Search for the cell housing the specified text and yield its (x, y) center coordinate. 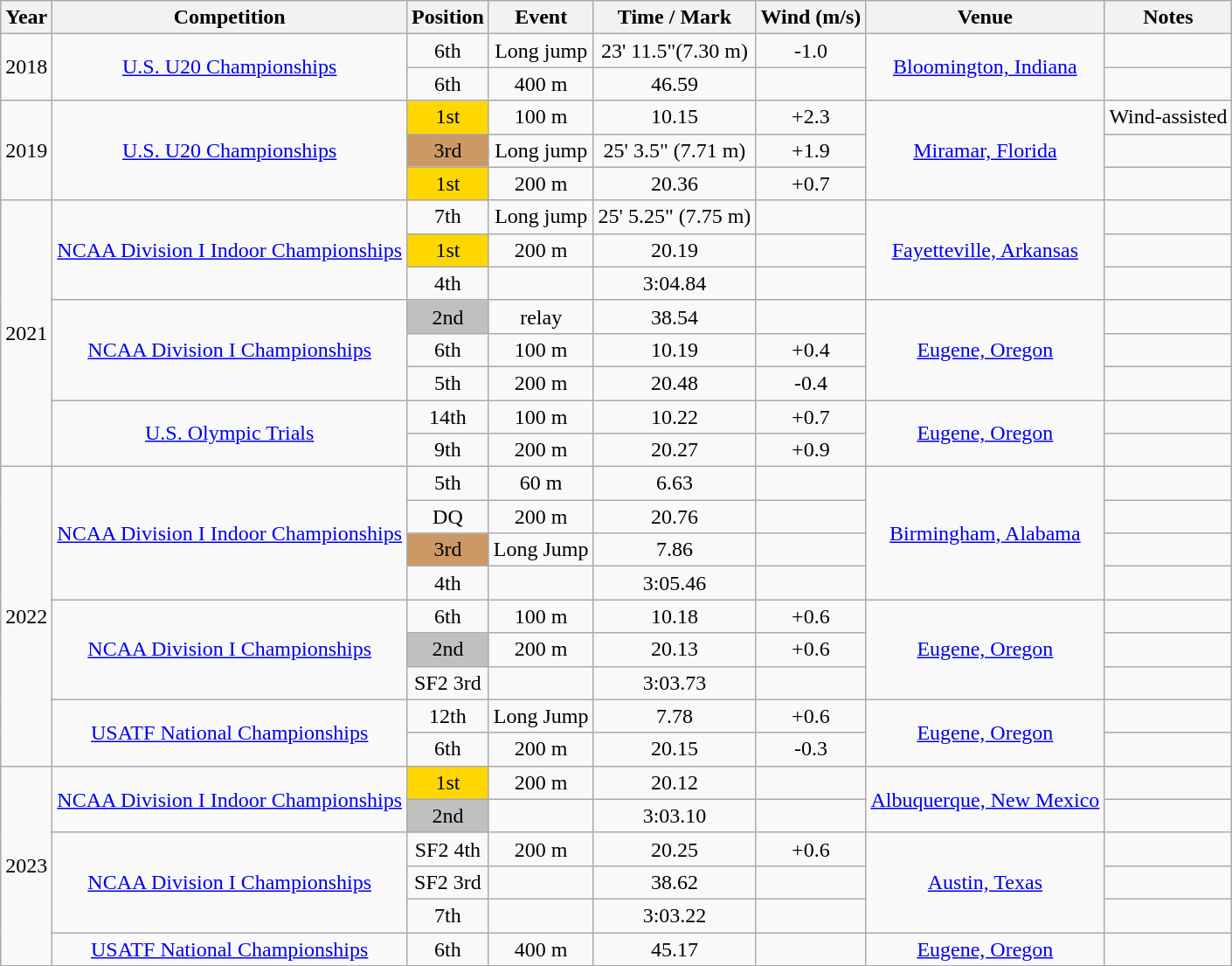
2023 (26, 865)
Time / Mark (675, 17)
25' 5.25" (7.75 m) (675, 217)
-0.4 (811, 383)
38.54 (675, 316)
+1.9 (811, 150)
2018 (26, 67)
Year (26, 17)
6.63 (675, 483)
Fayetteville, Arkansas (986, 250)
DQ (448, 517)
46.59 (675, 84)
20.36 (675, 184)
3:04.84 (675, 283)
2021 (26, 333)
20.13 (675, 650)
Notes (1168, 17)
Miramar, Florida (986, 150)
10.22 (675, 417)
7.86 (675, 550)
-1.0 (811, 51)
relay (541, 316)
Bloomington, Indiana (986, 67)
20.19 (675, 250)
10.15 (675, 117)
12th (448, 716)
20.25 (675, 849)
3:03.73 (675, 683)
-0.3 (811, 749)
20.12 (675, 782)
10.19 (675, 350)
3:05.46 (675, 583)
Event (541, 17)
23' 11.5"(7.30 m) (675, 51)
3:03.22 (675, 915)
U.S. Olympic Trials (230, 434)
38.62 (675, 882)
+2.3 (811, 117)
2019 (26, 150)
+0.4 (811, 350)
7.78 (675, 716)
45.17 (675, 949)
Albuquerque, New Mexico (986, 799)
20.27 (675, 450)
10.18 (675, 616)
20.15 (675, 749)
25' 3.5" (7.71 m) (675, 150)
Austin, Texas (986, 882)
Venue (986, 17)
Position (448, 17)
Birmingham, Alabama (986, 533)
+0.9 (811, 450)
Wind-assisted (1168, 117)
9th (448, 450)
20.76 (675, 517)
2022 (26, 617)
Wind (m/s) (811, 17)
Competition (230, 17)
3:03.10 (675, 816)
14th (448, 417)
20.48 (675, 383)
60 m (541, 483)
SF2 4th (448, 849)
